Scan for the cell matching the given text and deliver its (x, y) coordinate at center. 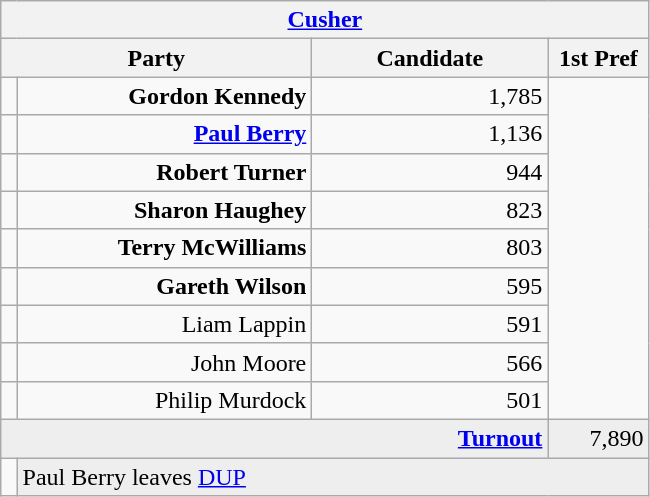
Gordon Kennedy (164, 96)
803 (430, 248)
7,890 (598, 438)
Paul Berry (164, 134)
Sharon Haughey (164, 210)
John Moore (164, 362)
Candidate (430, 58)
Terry McWilliams (164, 248)
595 (430, 286)
501 (430, 400)
823 (430, 210)
Liam Lappin (164, 324)
591 (430, 324)
Robert Turner (164, 172)
Paul Berry leaves DUP (333, 477)
Cusher (325, 20)
944 (430, 172)
Philip Murdock (164, 400)
Party (156, 58)
1st Pref (598, 58)
Gareth Wilson (164, 286)
1,785 (430, 96)
1,136 (430, 134)
566 (430, 362)
Turnout (274, 438)
